Pinpoint the cell where the given text exists, returning its [X, Y] midpoint coordinate. 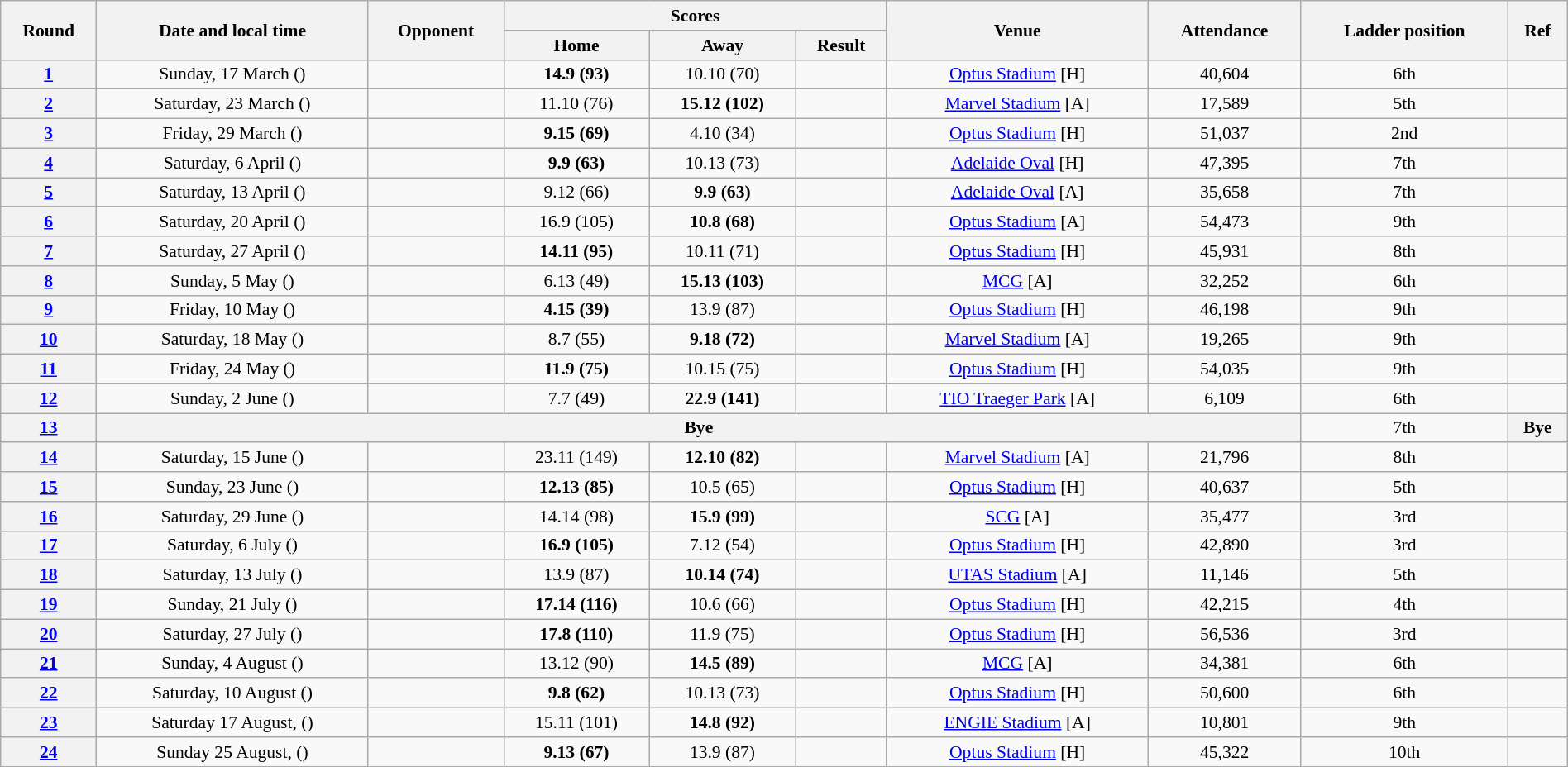
54,035 [1224, 369]
6.13 (49) [576, 281]
4 [49, 163]
10th [1404, 752]
40,637 [1224, 487]
51,037 [1224, 134]
4.15 (39) [576, 310]
Sunday, 17 March () [233, 74]
Round [49, 30]
13 [49, 428]
17.14 (116) [576, 605]
Sunday 25 August, () [233, 752]
13.12 (90) [576, 664]
Date and local time [233, 30]
7.12 (54) [723, 545]
40,604 [1224, 74]
32,252 [1224, 281]
18 [49, 575]
9.18 (72) [723, 340]
14.9 (93) [576, 74]
Saturday, 27 July () [233, 634]
Saturday, 6 April () [233, 163]
Adelaide Oval [H] [1017, 163]
4.10 (34) [723, 134]
TIO Traeger Park [A] [1017, 398]
6,109 [1224, 398]
Saturday, 10 August () [233, 693]
14.11 (95) [576, 251]
21 [49, 664]
Friday, 29 March () [233, 134]
47,395 [1224, 163]
10.10 (70) [723, 74]
35,477 [1224, 517]
19,265 [1224, 340]
22.9 (141) [723, 398]
Scores [695, 16]
Adelaide Oval [A] [1017, 193]
22 [49, 693]
ENGIE Stadium [A] [1017, 722]
Optus Stadium [A] [1017, 222]
Saturday, 13 July () [233, 575]
54,473 [1224, 222]
Away [723, 45]
9 [49, 310]
Saturday, 13 April () [233, 193]
3 [49, 134]
Sunday, 21 July () [233, 605]
14.5 (89) [723, 664]
Ref [1537, 30]
Attendance [1224, 30]
45,322 [1224, 752]
10.5 (65) [723, 487]
9.15 (69) [576, 134]
SCG [A] [1017, 517]
Friday, 10 May () [233, 310]
12.10 (82) [723, 458]
Home [576, 45]
Saturday, 15 June () [233, 458]
10.14 (74) [723, 575]
9.12 (66) [576, 193]
Sunday, 2 June () [233, 398]
42,890 [1224, 545]
Sunday, 23 June () [233, 487]
Saturday 17 August, () [233, 722]
10.6 (66) [723, 605]
10.15 (75) [723, 369]
Opponent [436, 30]
16 [49, 517]
14.8 (92) [723, 722]
14.14 (98) [576, 517]
Saturday, 23 March () [233, 104]
21,796 [1224, 458]
11,146 [1224, 575]
17,589 [1224, 104]
14 [49, 458]
2nd [1404, 134]
9.8 (62) [576, 693]
35,658 [1224, 193]
15.11 (101) [576, 722]
23 [49, 722]
Sunday, 5 May () [233, 281]
Result [841, 45]
15.9 (99) [723, 517]
46,198 [1224, 310]
11.10 (76) [576, 104]
Venue [1017, 30]
Friday, 24 May () [233, 369]
10.8 (68) [723, 222]
17 [49, 545]
42,215 [1224, 605]
20 [49, 634]
45,931 [1224, 251]
15 [49, 487]
50,600 [1224, 693]
19 [49, 605]
8 [49, 281]
12.13 (85) [576, 487]
10.11 (71) [723, 251]
9.13 (67) [576, 752]
Sunday, 4 August () [233, 664]
1 [49, 74]
15.13 (103) [723, 281]
15.12 (102) [723, 104]
23.11 (149) [576, 458]
7.7 (49) [576, 398]
Saturday, 27 April () [233, 251]
8.7 (55) [576, 340]
Saturday, 29 June () [233, 517]
56,536 [1224, 634]
6 [49, 222]
Saturday, 6 July () [233, 545]
Saturday, 18 May () [233, 340]
10 [49, 340]
UTAS Stadium [A] [1017, 575]
10,801 [1224, 722]
34,381 [1224, 664]
Ladder position [1404, 30]
17.8 (110) [576, 634]
5 [49, 193]
12 [49, 398]
7 [49, 251]
4th [1404, 605]
24 [49, 752]
11 [49, 369]
2 [49, 104]
Saturday, 20 April () [233, 222]
